Pinpoint the cell where the given text exists, returning its (x, y) midpoint coordinate. 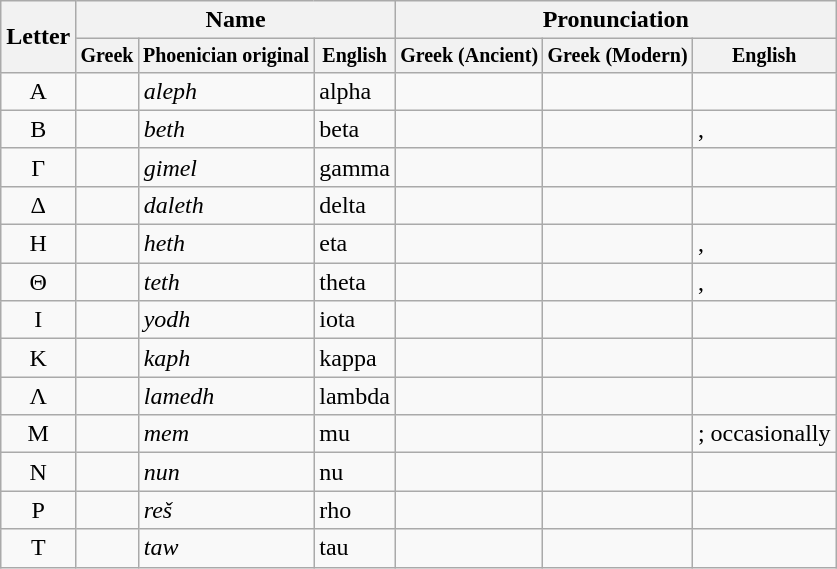
Η (38, 244)
Θ (38, 282)
Phoenician original (226, 56)
theta (355, 282)
; occasionally (764, 434)
yodh (226, 320)
Greek (Ancient) (468, 56)
Δ (38, 205)
nun (226, 472)
teth (226, 282)
Name (236, 20)
eta (355, 244)
delta (355, 205)
Greek (Modern) (618, 56)
Ρ (38, 510)
iota (355, 320)
Γ (38, 167)
Β (38, 129)
reš (226, 510)
Greek (107, 56)
alpha (355, 91)
gimel (226, 167)
Pronunciation (616, 20)
mu (355, 434)
beth (226, 129)
taw (226, 548)
tau (355, 548)
Λ (38, 396)
mem (226, 434)
daleth (226, 205)
Α (38, 91)
kaph (226, 358)
Letter (38, 37)
Τ (38, 548)
nu (355, 472)
kappa (355, 358)
Μ (38, 434)
lambda (355, 396)
lamedh (226, 396)
rho (355, 510)
heth (226, 244)
gamma (355, 167)
aleph (226, 91)
beta (355, 129)
Κ (38, 358)
Ι (38, 320)
Ν (38, 472)
